Provide the (X, Y) coordinate of the cell's center where the given text is located.  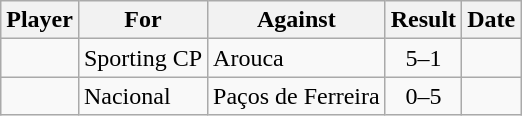
Against (297, 20)
Paços de Ferreira (297, 96)
Nacional (142, 96)
0–5 (423, 96)
Result (423, 20)
Arouca (297, 58)
Sporting CP (142, 58)
Date (492, 20)
5–1 (423, 58)
Player (40, 20)
For (142, 20)
